Search for the cell housing the specified text and yield its [x, y] center coordinate. 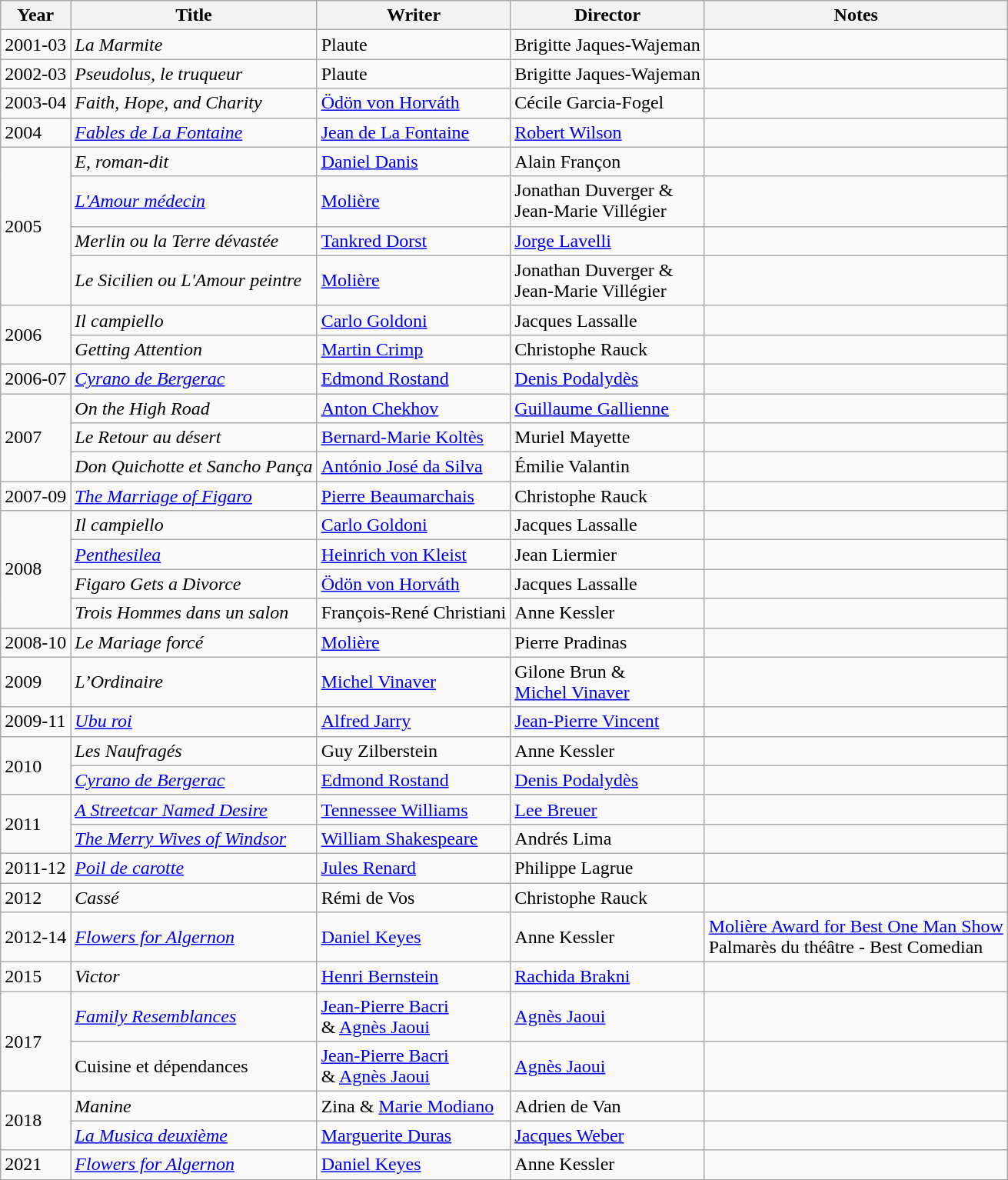
Cassé [194, 898]
Figaro Gets a Divorce [194, 584]
Year [35, 15]
Fables de La Fontaine [194, 132]
Bernard-Marie Koltès [414, 438]
Le Retour au désert [194, 438]
2009-11 [35, 722]
Faith, Hope, and Charity [194, 103]
2004 [35, 132]
Ubu roi [194, 722]
On the High Road [194, 408]
Notes [856, 15]
2017 [35, 1042]
Marguerite Duras [414, 1135]
Anton Chekhov [414, 408]
Michel Vinaver [414, 682]
La Marmite [194, 45]
William Shakespeare [414, 838]
Pseudolus, le truqueur [194, 74]
Title [194, 15]
2007-09 [35, 496]
Manine [194, 1106]
La Musica deuxième [194, 1135]
A Streetcar Named Desire [194, 809]
Writer [414, 15]
L'Amour médecin [194, 202]
Don Quichotte et Sancho Pança [194, 467]
Daniel Danis [414, 162]
Gilone Brun & Michel Vinaver [607, 682]
Guillaume Gallienne [607, 408]
Penthesilea [194, 555]
Andrés Lima [607, 838]
Molière Award for Best One Man ShowPalmarès du théâtre - Best Comedian [856, 937]
Heinrich von Kleist [414, 555]
Martin Crimp [414, 349]
Jacques Weber [607, 1135]
Jean de La Fontaine [414, 132]
Alain Françon [607, 162]
2011 [35, 824]
2008 [35, 569]
2003-04 [35, 103]
Le Sicilien ou L'Amour peintre [194, 280]
2001-03 [35, 45]
Adrien de Van [607, 1106]
2005 [35, 226]
2015 [35, 977]
Jules Renard [414, 868]
2011-12 [35, 868]
Trois Hommes dans un salon [194, 613]
Tankred Dorst [414, 241]
Émilie Valantin [607, 467]
Zina & Marie Modiano [414, 1106]
Victor [194, 977]
2002-03 [35, 74]
2012-14 [35, 937]
2010 [35, 765]
2018 [35, 1121]
The Merry Wives of Windsor [194, 838]
Rachida Brakni [607, 977]
2021 [35, 1165]
Tennessee Williams [414, 809]
Director [607, 15]
Guy Zilberstein [414, 751]
Alfred Jarry [414, 722]
Muriel Mayette [607, 438]
Jean-Pierre Vincent [607, 722]
The Marriage of Figaro [194, 496]
2007 [35, 438]
Cécile Garcia-Fogel [607, 103]
Robert Wilson [607, 132]
2009 [35, 682]
2006-07 [35, 378]
E, roman-dit [194, 162]
Lee Breuer [607, 809]
Poil de carotte [194, 868]
Rémi de Vos [414, 898]
Jean Liermier [607, 555]
Le Mariage forcé [194, 642]
L’Ordinaire [194, 682]
António José da Silva [414, 467]
Philippe Lagrue [607, 868]
Cuisine et dépendances [194, 1066]
Getting Attention [194, 349]
Pierre Pradinas [607, 642]
Pierre Beaumarchais [414, 496]
Henri Bernstein [414, 977]
Les Naufragés [194, 751]
Family Resemblances [194, 1017]
2006 [35, 335]
2012 [35, 898]
Merlin ou la Terre dévastée [194, 241]
François-René Christiani [414, 613]
2008-10 [35, 642]
Jorge Lavelli [607, 241]
